Scan for the cell matching the given text and deliver its [x, y] coordinate at center. 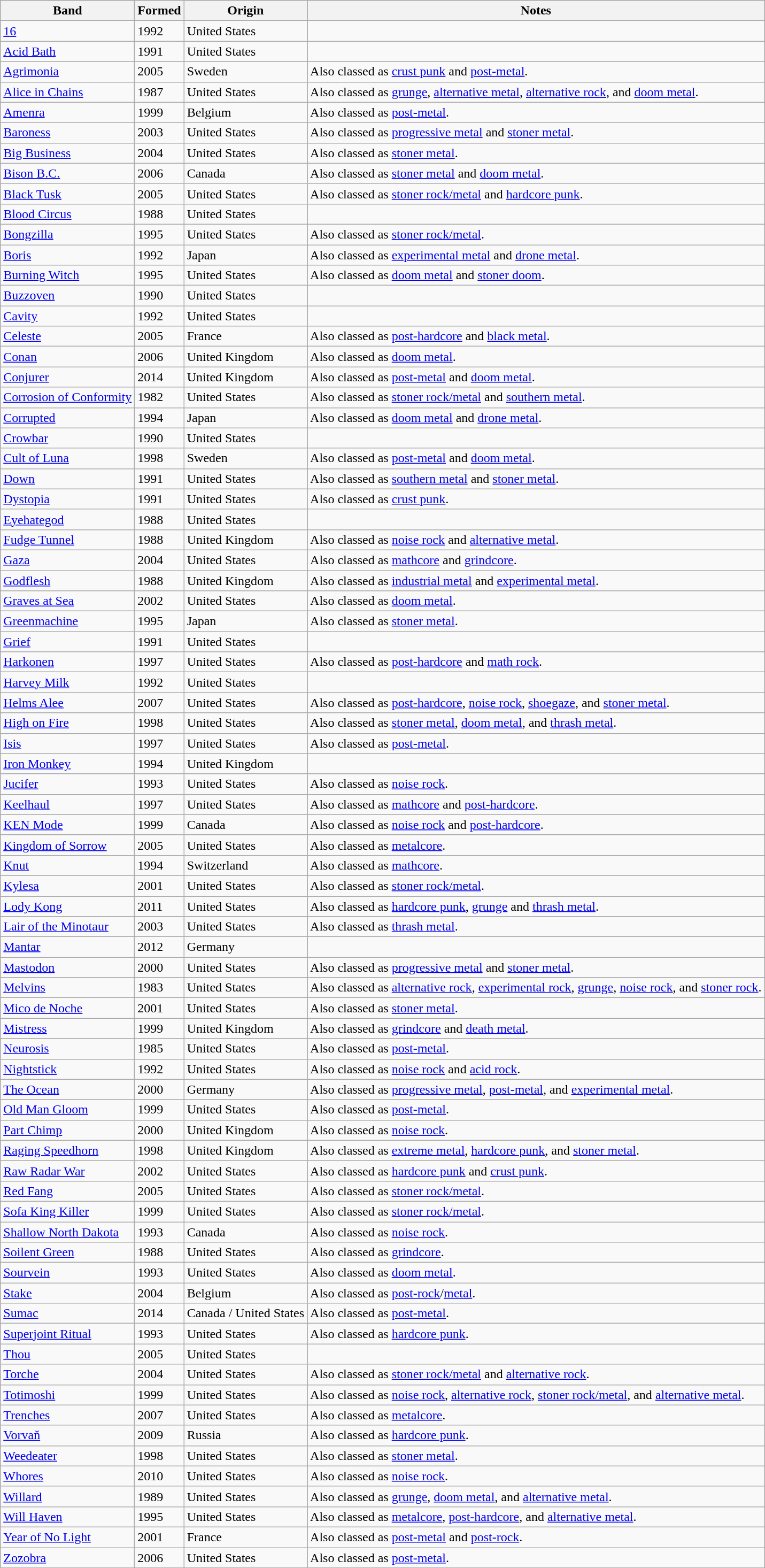
Also classed as progressive metal, post-metal, and experimental metal. [536, 1089]
Also classed as noise rock and acid rock. [536, 1069]
Red Fang [67, 1191]
Corrosion of Conformity [67, 397]
1987 [159, 92]
Also classed as crust punk. [536, 499]
Zozobra [67, 1558]
Harvey Milk [67, 682]
Also classed as industrial metal and experimental metal. [536, 580]
Dystopia [67, 499]
Boris [67, 255]
Also classed as doom metal and stoner doom. [536, 275]
KEN Mode [67, 825]
Formed [159, 11]
Also classed as stoner metal, doom metal, and thrash metal. [536, 723]
Also classed as post-hardcore and math rock. [536, 662]
Conan [67, 357]
Blood Circus [67, 214]
Superjoint Ritual [67, 1334]
Torche [67, 1374]
16 [67, 31]
Harkonen [67, 662]
Nightstick [67, 1069]
Also classed as mathcore and grindcore. [536, 560]
Buzzoven [67, 296]
High on Fire [67, 723]
Burning Witch [67, 275]
Thou [67, 1354]
Kylesa [67, 886]
Sumac [67, 1313]
1983 [159, 988]
Also classed as noise rock and post-hardcore. [536, 825]
The Ocean [67, 1089]
Also classed as mathcore. [536, 865]
Also classed as mathcore and post-hardcore. [536, 804]
Knut [67, 865]
Raw Radar War [67, 1171]
Also classed as grindcore. [536, 1252]
Keelhaul [67, 804]
Graves at Sea [67, 601]
Also classed as post-metal and post-rock. [536, 1537]
Agrimonia [67, 72]
Also classed as post-hardcore, noise rock, shoegaze, and stoner metal. [536, 703]
Also classed as hardcore punk and crust punk. [536, 1171]
Whores [67, 1476]
Also classed as stoner rock/metal and southern metal. [536, 397]
Baroness [67, 133]
Amenra [67, 112]
Cult of Luna [67, 458]
Isis [67, 743]
Also classed as southern metal and stoner metal. [536, 479]
2012 [159, 947]
Bison B.C. [67, 173]
Year of No Light [67, 1537]
Also classed as crust punk and post-metal. [536, 72]
Grief [67, 642]
Also classed as metalcore, post-hardcore, and alternative metal. [536, 1517]
Eyehategod [67, 519]
Sofa King Killer [67, 1211]
Mico de Noche [67, 1008]
Also classed as stoner metal and doom metal. [536, 173]
Down [67, 479]
Weedeater [67, 1456]
Acid Bath [67, 51]
1985 [159, 1049]
Russia [245, 1435]
Godflesh [67, 580]
Also classed as thrash metal. [536, 927]
Cavity [67, 316]
Melvins [67, 988]
Also classed as extreme metal, hardcore punk, and stoner metal. [536, 1150]
Also classed as hardcore punk, grunge and thrash metal. [536, 906]
Also classed as grunge, doom metal, and alternative metal. [536, 1496]
Celeste [67, 336]
2011 [159, 906]
Mistress [67, 1028]
Neurosis [67, 1049]
Also classed as noise rock and alternative metal. [536, 540]
Also classed as grindcore and death metal. [536, 1028]
Corrupted [67, 418]
Canada / United States [245, 1313]
Also classed as noise rock, alternative rock, stoner rock/metal, and alternative metal. [536, 1395]
1989 [159, 1496]
Mantar [67, 947]
Part Chimp [67, 1130]
Big Business [67, 153]
Lair of the Minotaur [67, 927]
Will Haven [67, 1517]
Totimoshi [67, 1395]
Kingdom of Sorrow [67, 845]
Band [67, 11]
Alice in Chains [67, 92]
Also classed as post-hardcore and black metal. [536, 336]
2009 [159, 1435]
Also classed as post-rock/metal. [536, 1293]
Gaza [67, 560]
Also classed as alternative rock, experimental rock, grunge, noise rock, and stoner rock. [536, 988]
Switzerland [245, 865]
Also classed as stoner rock/metal and hardcore punk. [536, 194]
Shallow North Dakota [67, 1232]
Lody Kong [67, 906]
Conjurer [67, 377]
Origin [245, 11]
Stake [67, 1293]
Notes [536, 11]
Soilent Green [67, 1252]
Black Tusk [67, 194]
1982 [159, 397]
Willard [67, 1496]
Iron Monkey [67, 764]
Greenmachine [67, 621]
Also classed as stoner rock/metal and alternative rock. [536, 1374]
Sourvein [67, 1273]
Mastodon [67, 967]
Raging Speedhorn [67, 1150]
Fudge Tunnel [67, 540]
Crowbar [67, 438]
Helms Alee [67, 703]
Bongzilla [67, 234]
Also classed as doom metal and drone metal. [536, 418]
Also classed as experimental metal and drone metal. [536, 255]
Vorvaň [67, 1435]
Jucifer [67, 784]
Trenches [67, 1415]
Also classed as grunge, alternative metal, alternative rock, and doom metal. [536, 92]
Old Man Gloom [67, 1110]
2010 [159, 1476]
